For the text-containing cell, return its midpoint in [X, Y] coordinate format. 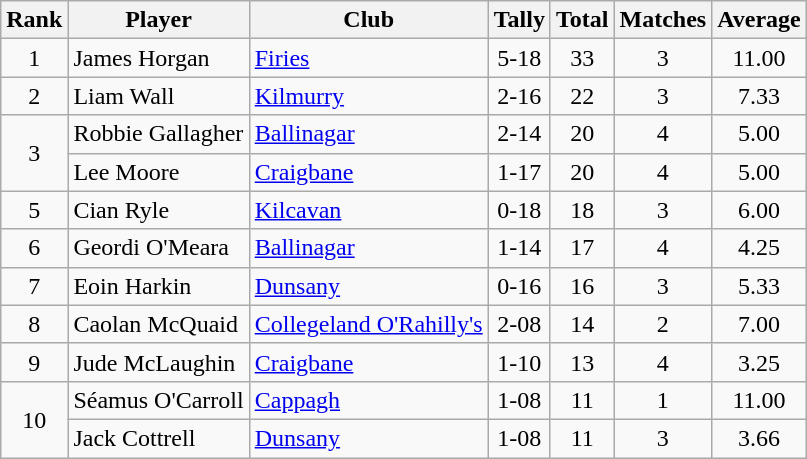
1-10 [519, 362]
Jack Cottrell [158, 438]
8 [34, 324]
2-14 [519, 134]
5-18 [519, 58]
5 [34, 210]
Kilcavan [368, 210]
James Horgan [158, 58]
Firies [368, 58]
18 [582, 210]
0-16 [519, 286]
Player [158, 20]
13 [582, 362]
Total [582, 20]
1-14 [519, 248]
33 [582, 58]
Séamus O'Carroll [158, 400]
Tally [519, 20]
Rank [34, 20]
Cappagh [368, 400]
3.25 [760, 362]
Caolan McQuaid [158, 324]
Matches [663, 20]
7.33 [760, 96]
14 [582, 324]
Average [760, 20]
Kilmurry [368, 96]
Club [368, 20]
5.33 [760, 286]
7.00 [760, 324]
4.25 [760, 248]
2-16 [519, 96]
Cian Ryle [158, 210]
Eoin Harkin [158, 286]
6 [34, 248]
17 [582, 248]
10 [34, 419]
7 [34, 286]
2-08 [519, 324]
16 [582, 286]
Lee Moore [158, 172]
Collegeland O'Rahilly's [368, 324]
3.66 [760, 438]
22 [582, 96]
Robbie Gallagher [158, 134]
0-18 [519, 210]
1-17 [519, 172]
Liam Wall [158, 96]
6.00 [760, 210]
9 [34, 362]
Geordi O'Meara [158, 248]
Jude McLaughin [158, 362]
